Return (x, y) of the center of cell containing provided text 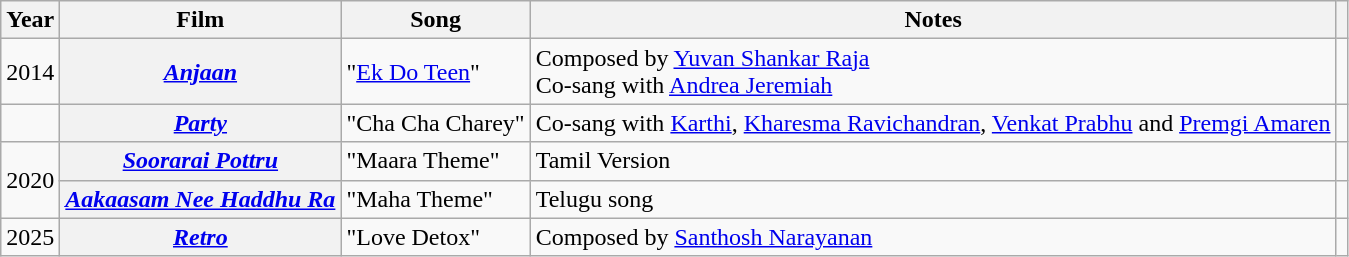
Party (200, 123)
Notes (933, 20)
Composed by Yuvan Shankar RajaCo-sang with Andrea Jeremiah (933, 72)
Song (436, 20)
2020 (30, 180)
Tamil Version (933, 161)
Composed by Santhosh Narayanan (933, 237)
Year (30, 20)
"Cha Cha Charey" (436, 123)
Telugu song (933, 199)
"Maha Theme" (436, 199)
Anjaan (200, 72)
Soorarai Pottru (200, 161)
Co-sang with Karthi, Kharesma Ravichandran, Venkat Prabhu and Premgi Amaren (933, 123)
"Ek Do Teen" (436, 72)
"Maara Theme" (436, 161)
"Love Detox" (436, 237)
Retro (200, 237)
2025 (30, 237)
2014 (30, 72)
Film (200, 20)
Aakaasam Nee Haddhu Ra (200, 199)
